For the text-containing cell, return its midpoint in (X, Y) coordinate format. 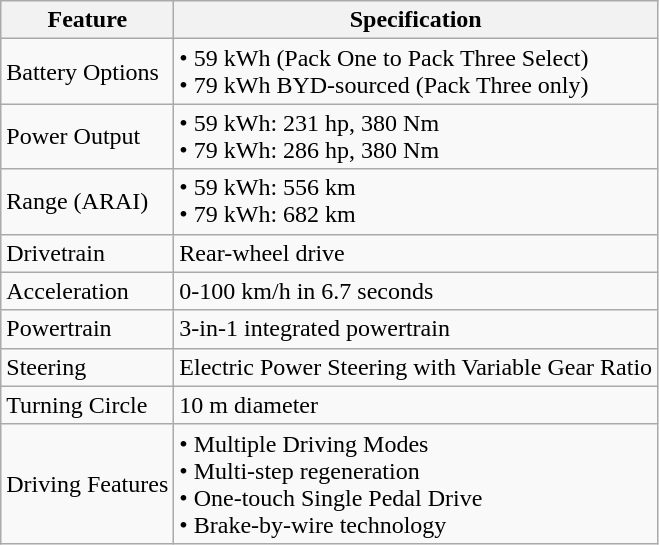
• Multiple Driving Modes• Multi-step regeneration• One-touch Single Pedal Drive• Brake-by-wire technology (416, 484)
Specification (416, 20)
Battery Options (88, 72)
Power Output (88, 136)
Powertrain (88, 329)
• 59 kWh: 231 hp, 380 Nm• 79 kWh: 286 hp, 380 Nm (416, 136)
0-100 km/h in 6.7 seconds (416, 291)
Feature (88, 20)
Acceleration (88, 291)
Steering (88, 367)
Range (ARAI) (88, 202)
Turning Circle (88, 405)
3-in-1 integrated powertrain (416, 329)
• 59 kWh (Pack One to Pack Three Select)• 79 kWh BYD-sourced (Pack Three only) (416, 72)
Electric Power Steering with Variable Gear Ratio (416, 367)
• 59 kWh: 556 km• 79 kWh: 682 km (416, 202)
Driving Features (88, 484)
10 m diameter (416, 405)
Rear-wheel drive (416, 253)
Drivetrain (88, 253)
